From the cell containing the given text, extract its center point as (X, Y) coordinate. 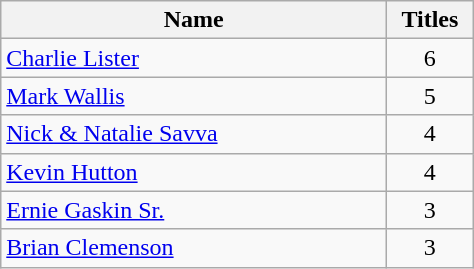
Nick & Natalie Savva (194, 134)
Mark Wallis (194, 96)
5 (430, 96)
Brian Clemenson (194, 248)
6 (430, 58)
Charlie Lister (194, 58)
Titles (430, 20)
Name (194, 20)
Kevin Hutton (194, 172)
Ernie Gaskin Sr. (194, 210)
